Return (X, Y) of the center of cell containing provided text 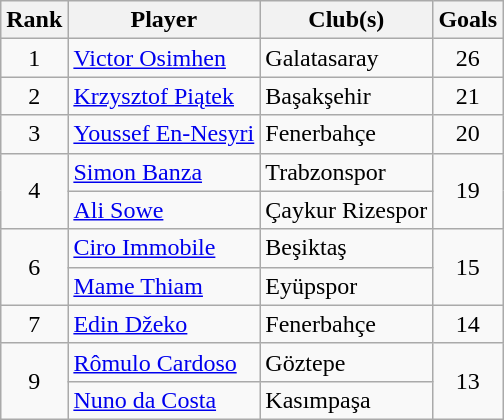
9 (34, 381)
Club(s) (346, 20)
Rômulo Cardoso (164, 362)
26 (468, 58)
Ciro Immobile (164, 248)
Youssef En-Nesyri (164, 134)
Krzysztof Piątek (164, 96)
Kasımpaşa (346, 400)
Simon Banza (164, 172)
21 (468, 96)
Ali Sowe (164, 210)
Çaykur Rizespor (346, 210)
Mame Thiam (164, 286)
6 (34, 267)
15 (468, 267)
7 (34, 324)
13 (468, 381)
14 (468, 324)
Beşiktaş (346, 248)
4 (34, 191)
Başakşehir (346, 96)
19 (468, 191)
Göztepe (346, 362)
Eyüpspor (346, 286)
Nuno da Costa (164, 400)
Victor Osimhen (164, 58)
2 (34, 96)
Edin Džeko (164, 324)
1 (34, 58)
Trabzonspor (346, 172)
Player (164, 20)
Rank (34, 20)
Galatasaray (346, 58)
3 (34, 134)
Goals (468, 20)
20 (468, 134)
